Identify which cell holds the provided text, then report its (X, Y) central coordinate. 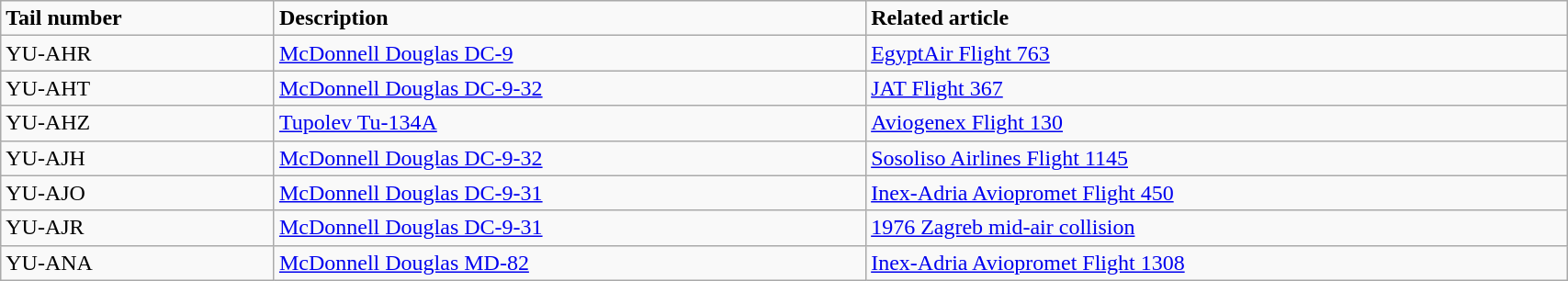
McDonnell Douglas MD-82 (570, 263)
YU-AJO (138, 193)
Inex-Adria Aviopromet Flight 450 (1216, 193)
McDonnell Douglas DC-9 (570, 53)
YU-AHT (138, 88)
Sosoliso Airlines Flight 1145 (1216, 158)
Tupolev Tu-134A (570, 123)
1976 Zagreb mid-air collision (1216, 228)
YU-AHZ (138, 123)
YU-ANA (138, 263)
Inex-Adria Aviopromet Flight 1308 (1216, 263)
YU-AJR (138, 228)
YU-AJH (138, 158)
EgyptAir Flight 763 (1216, 53)
YU-AHR (138, 53)
Aviogenex Flight 130 (1216, 123)
Description (570, 18)
JAT Flight 367 (1216, 88)
Tail number (138, 18)
Related article (1216, 18)
